Extract the (x, y) coordinate from the center of the cell holding the provided text.  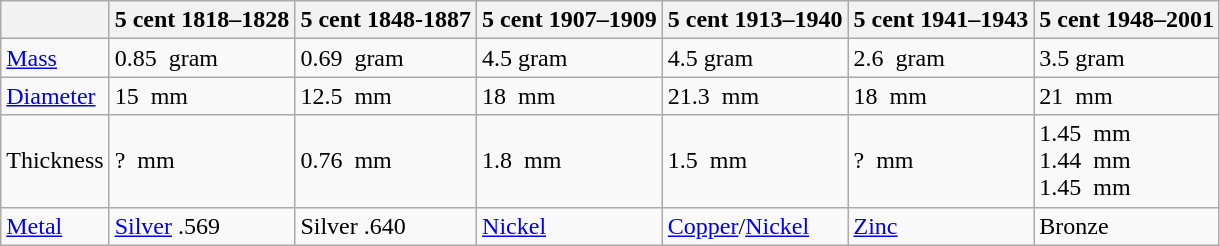
5 cent 1818–1828 (202, 20)
Metal (55, 226)
5 cent 1913–1940 (755, 20)
0.69 gram (386, 58)
0.85 gram (202, 58)
5 cent 1941–1943 (941, 20)
Silver .640 (386, 226)
Thickness (55, 161)
21 mm (1127, 96)
2.6 gram (941, 58)
Mass (55, 58)
5 cent 1948–2001 (1127, 20)
21.3 mm (755, 96)
12.5 mm (386, 96)
Nickel (570, 226)
Silver .569 (202, 226)
5 cent 1848-1887 (386, 20)
3.5 gram (1127, 58)
15 mm (202, 96)
Copper/Nickel (755, 226)
1.8 mm (570, 161)
5 cent 1907–1909 (570, 20)
Bronze (1127, 226)
Diameter (55, 96)
1.45 mm 1.44 mm 1.45 mm (1127, 161)
1.5 mm (755, 161)
0.76 mm (386, 161)
Zinc (941, 226)
